Determine the [x, y] coordinate at the center of the cell enclosing the given text.  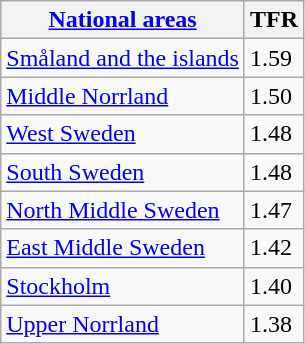
1.59 [274, 58]
Upper Norrland [123, 324]
Middle Norrland [123, 96]
West Sweden [123, 134]
1.38 [274, 324]
North Middle Sweden [123, 210]
TFR [274, 20]
1.47 [274, 210]
1.42 [274, 248]
Stockholm [123, 286]
South Sweden [123, 172]
1.40 [274, 286]
National areas [123, 20]
Småland and the islands [123, 58]
East Middle Sweden [123, 248]
1.50 [274, 96]
